Scan for the cell matching the given text and deliver its (X, Y) coordinate at center. 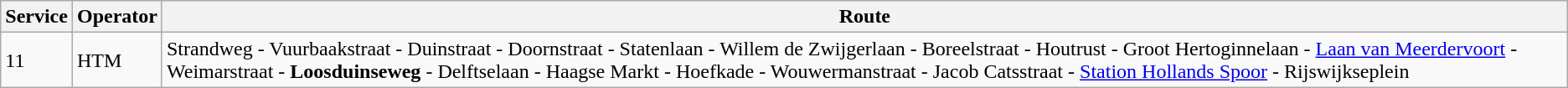
Route (864, 17)
Service (37, 17)
Operator (117, 17)
HTM (117, 60)
11 (37, 60)
